Return the [x, y] coordinate for the center point of the cell that contains the specified text.  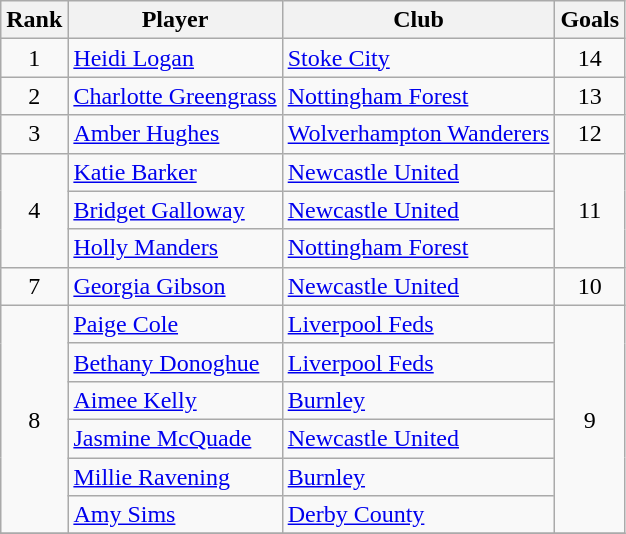
Holly Manders [175, 248]
Goals [590, 20]
Georgia Gibson [175, 286]
Rank [34, 20]
9 [590, 419]
Bridget Galloway [175, 210]
Stoke City [418, 58]
Millie Ravening [175, 477]
Jasmine McQuade [175, 438]
7 [34, 286]
Amber Hughes [175, 134]
10 [590, 286]
8 [34, 419]
Derby County [418, 515]
Club [418, 20]
Paige Cole [175, 324]
Wolverhampton Wanderers [418, 134]
Aimee Kelly [175, 400]
12 [590, 134]
Player [175, 20]
Heidi Logan [175, 58]
3 [34, 134]
2 [34, 96]
Charlotte Greengrass [175, 96]
14 [590, 58]
Bethany Donoghue [175, 362]
4 [34, 210]
11 [590, 210]
1 [34, 58]
Amy Sims [175, 515]
Katie Barker [175, 172]
13 [590, 96]
